Search for the cell housing the specified text and yield its (x, y) center coordinate. 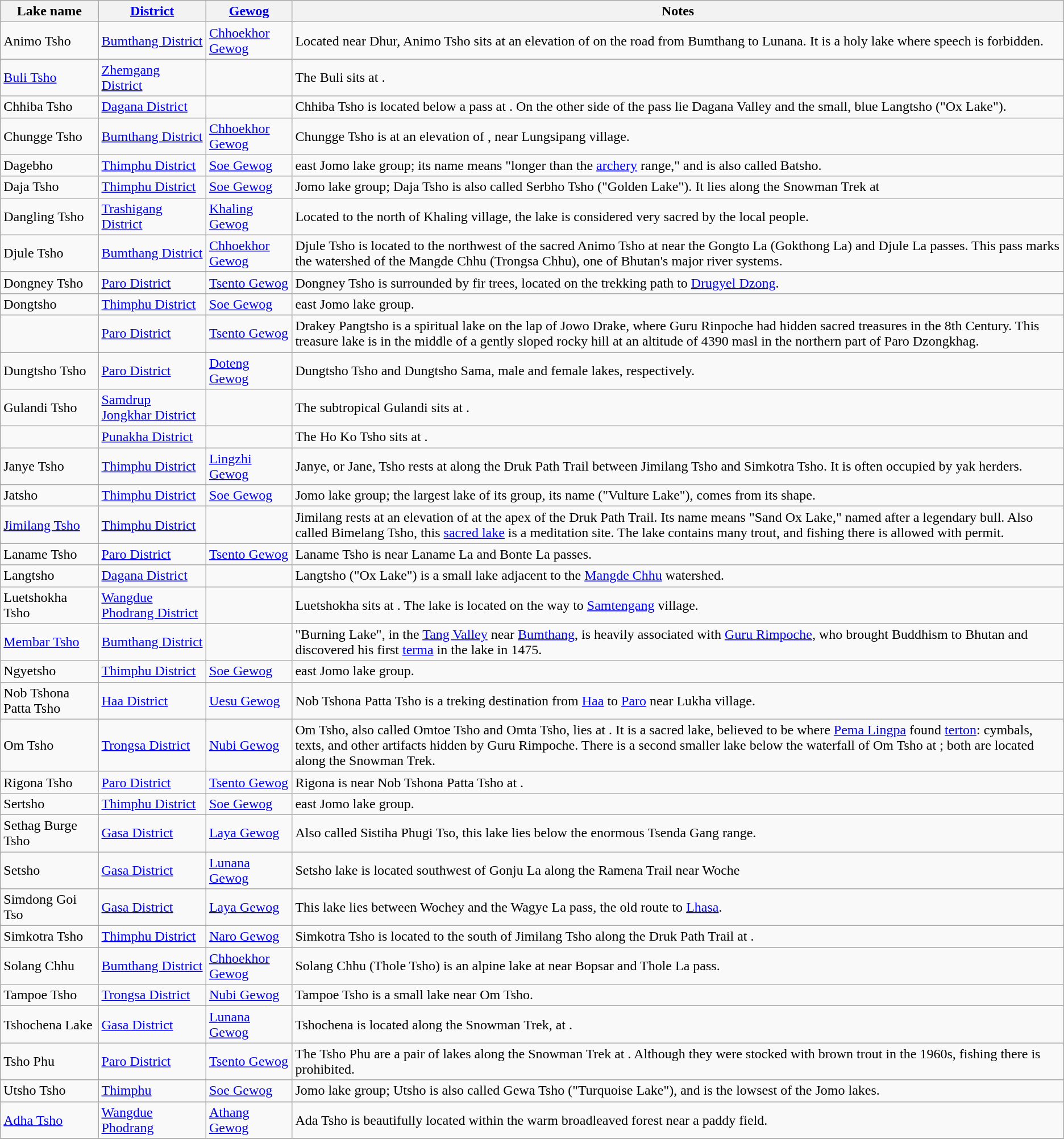
Athang Gewog (249, 1120)
Membar Tsho (49, 642)
Langtsho (49, 576)
The Ho Ko Tsho sits at . (678, 437)
Rigona is near Nob Tshona Patta Tsho at . (678, 782)
Jomo lake group; the largest lake of its group, its name ("Vulture Lake"), comes from its shape. (678, 496)
Sertsho (49, 804)
Jomo lake group; Daja Tsho is also called Serbho Tsho ("Golden Lake"). It lies along the Snowman Trek at (678, 187)
Nob Tshona Patta Tsho is a treking destination from Haa to Paro near Lukha village. (678, 700)
The Buli sits at . (678, 77)
Djule Tsho (49, 253)
Tsho Phu (49, 1062)
Ada Tsho is beautifully located within the warm broadleaved forest near a paddy field. (678, 1120)
Punakha District (152, 437)
Jimilang Tsho (49, 525)
Lake name (49, 11)
Khaling Gewog (249, 216)
Haa District (152, 700)
Tampoe Tsho is a small lake near Om Tsho. (678, 995)
District (152, 11)
east Jomo lake group; its name means "longer than the archery range," and is also called Batsho. (678, 165)
Simkotra Tsho is located to the south of Jimilang Tsho along the Druk Path Trail at . (678, 937)
Chhiba Tsho (49, 107)
Dangling Tsho (49, 216)
Luetshokha Tsho (49, 605)
Sethag Burge Tsho (49, 833)
Dongtsho (49, 304)
Nob Tshona Patta Tsho (49, 700)
Adha Tsho (49, 1120)
The Tsho Phu are a pair of lakes along the Snowman Trek at . Although they were stocked with brown trout in the 1960s, fishing there is prohibited. (678, 1062)
Chungge Tsho is at an elevation of , near Lungsipang village. (678, 136)
Utsho Tsho (49, 1091)
Jomo lake group; Utsho is also called Gewa Tsho ("Turquoise Lake"), and is the lowsest of the Jomo lakes. (678, 1091)
Also called Sistiha Phugi Tso, this lake lies below the enormous Tsenda Gang range. (678, 833)
Setsho lake is located southwest of Gonju La along the Ramena Trail near Woche (678, 870)
Trashigang District (152, 216)
Animo Tsho (49, 41)
Rigona Tsho (49, 782)
Chungge Tsho (49, 136)
Solang Chhu (Thole Tsho) is an alpine lake at near Bopsar and Thole La pass. (678, 966)
Daja Tsho (49, 187)
Located near Dhur, Animo Tsho sits at an elevation of on the road from Bumthang to Lunana. It is a holy lake where speech is forbidden. (678, 41)
Doteng Gewog (249, 371)
Wangdue Phodrang (152, 1120)
Luetshokha sits at . The lake is located on the way to Samtengang village. (678, 605)
Tshochena is located along the Snowman Trek, at . (678, 1024)
Uesu Gewog (249, 700)
Tampoe Tsho (49, 995)
Om Tsho (49, 745)
Langtsho ("Ox Lake") is a small lake adjacent to the Mangde Chhu watershed. (678, 576)
Gewog (249, 11)
Simkotra Tsho (49, 937)
Laname Tsho is near Laname La and Bonte La passes. (678, 554)
Buli Tsho (49, 77)
Dagebho (49, 165)
Dongney Tsho (49, 282)
This lake lies between Wochey and the Wagye La pass, the old route to Lhasa. (678, 907)
Janye, or Jane, Tsho rests at along the Druk Path Trail between Jimilang Tsho and Simkotra Tsho. It is often occupied by yak herders. (678, 466)
Located to the north of Khaling village, the lake is considered very sacred by the local people. (678, 216)
The subtropical Gulandi sits at . (678, 408)
Laname Tsho (49, 554)
Setsho (49, 870)
Thimphu (152, 1091)
Wangdue Phodrang District (152, 605)
Simdong Goi Tso (49, 907)
Dongney Tsho is surrounded by fir trees, located on the trekking path to Drugyel Dzong. (678, 282)
Chhiba Tsho is located below a pass at . On the other side of the pass lie Dagana Valley and the small, blue Langtsho ("Ox Lake"). (678, 107)
Jatsho (49, 496)
Zhemgang District (152, 77)
Samdrup Jongkhar District (152, 408)
Naro Gewog (249, 937)
Notes (678, 11)
Dungtsho Tsho (49, 371)
Tshochena Lake (49, 1024)
Solang Chhu (49, 966)
Lingzhi Gewog (249, 466)
Dungtsho Tsho and Dungtsho Sama, male and female lakes, respectively. (678, 371)
Janye Tsho (49, 466)
Gulandi Tsho (49, 408)
Ngyetsho (49, 671)
